Identify which cell holds the provided text, then report its [X, Y] central coordinate. 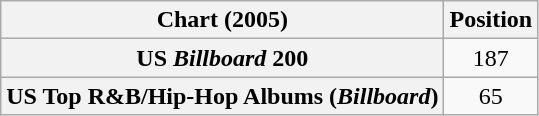
US Billboard 200 [222, 58]
US Top R&B/Hip-Hop Albums (Billboard) [222, 96]
Chart (2005) [222, 20]
Position [491, 20]
65 [491, 96]
187 [491, 58]
